Return (x, y) of the center of cell containing provided text 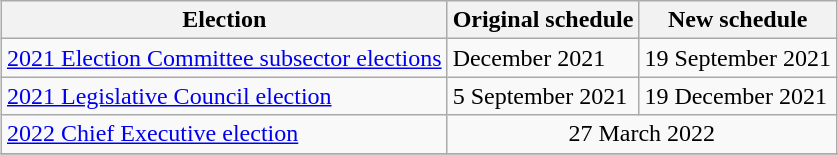
Election (224, 20)
2021 Election Committee subsector elections (224, 58)
19 December 2021 (738, 96)
New schedule (738, 20)
December 2021 (543, 58)
2021 Legislative Council election (224, 96)
19 September 2021 (738, 58)
Original schedule (543, 20)
2022 Chief Executive election (224, 134)
27 March 2022 (642, 134)
5 September 2021 (543, 96)
